Output the [X, Y] coordinate of the center of the cell containing the given text.  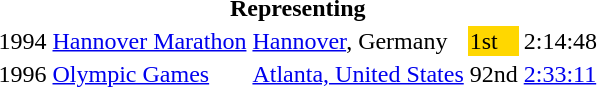
Hannover, Germany [358, 41]
Hannover Marathon [150, 41]
1st [494, 41]
